Provide the [X, Y] coordinate of the cell's center where the given text is located.  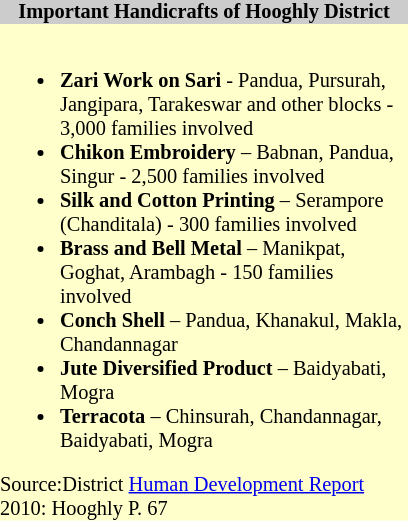
Important Handicrafts of Hooghly District [204, 12]
